Provide the [X, Y] coordinate of the cell's center where the given text is located.  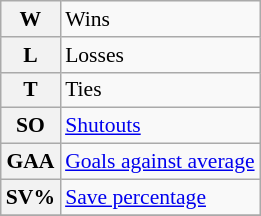
SO [30, 126]
T [30, 90]
Wins [160, 19]
GAA [30, 162]
SV% [30, 197]
L [30, 55]
Goals against average [160, 162]
W [30, 19]
Ties [160, 90]
Save percentage [160, 197]
Shutouts [160, 126]
Losses [160, 55]
